Locate the cell with the specified text and output its (x, y) center coordinate. 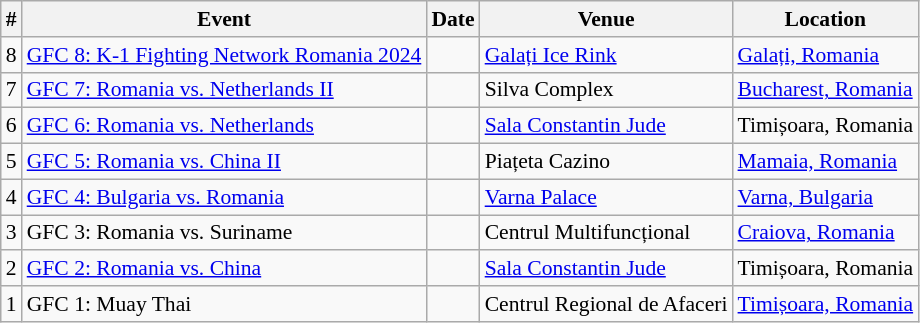
GFC 3: Romania vs. Suriname (224, 233)
Mamaia, Romania (826, 162)
GFC 2: Romania vs. China (224, 269)
6 (12, 126)
2 (12, 269)
Silva Complex (606, 90)
GFC 1: Muay Thai (224, 304)
5 (12, 162)
Date (452, 19)
Centrul Regional de Afaceri (606, 304)
8 (12, 55)
Varna, Bulgaria (826, 197)
GFC 4: Bulgaria vs. Romania (224, 197)
1 (12, 304)
# (12, 19)
Galați Ice Rink (606, 55)
GFC 8: K-1 Fighting Network Romania 2024 (224, 55)
Centrul Multifuncțional (606, 233)
GFC 6: Romania vs. Netherlands (224, 126)
Event (224, 19)
Galați, Romania (826, 55)
Location (826, 19)
Varna Palace (606, 197)
GFC 7: Romania vs. Netherlands II (224, 90)
Piațeta Cazino (606, 162)
Craiova, Romania (826, 233)
7 (12, 90)
4 (12, 197)
Venue (606, 19)
3 (12, 233)
Bucharest, Romania (826, 90)
GFC 5: Romania vs. China II (224, 162)
